Return the [x, y] coordinate for the center point of the cell that contains the specified text.  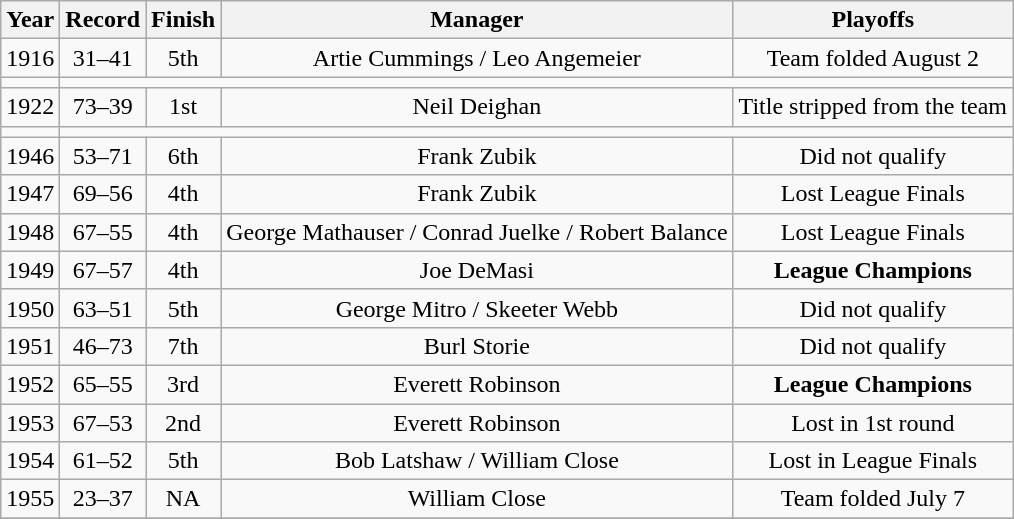
1916 [30, 58]
1949 [30, 270]
William Close [477, 499]
23–37 [103, 499]
Team folded July 7 [872, 499]
Neil Deighan [477, 107]
Finish [184, 20]
Lost in League Finals [872, 461]
Title stripped from the team [872, 107]
67–55 [103, 232]
1946 [30, 156]
Lost in 1st round [872, 423]
NA [184, 499]
2nd [184, 423]
Artie Cummings / Leo Angemeier [477, 58]
1st [184, 107]
1955 [30, 499]
73–39 [103, 107]
3rd [184, 384]
1951 [30, 346]
1922 [30, 107]
1947 [30, 194]
67–53 [103, 423]
Joe DeMasi [477, 270]
7th [184, 346]
1953 [30, 423]
31–41 [103, 58]
61–52 [103, 461]
69–56 [103, 194]
1950 [30, 308]
George Mitro / Skeeter Webb [477, 308]
53–71 [103, 156]
63–51 [103, 308]
46–73 [103, 346]
Burl Storie [477, 346]
Bob Latshaw / William Close [477, 461]
6th [184, 156]
Playoffs [872, 20]
Year [30, 20]
George Mathauser / Conrad Juelke / Robert Balance [477, 232]
Team folded August 2 [872, 58]
67–57 [103, 270]
65–55 [103, 384]
1952 [30, 384]
Manager [477, 20]
1948 [30, 232]
1954 [30, 461]
Record [103, 20]
